Output the [X, Y] coordinate of the center of the cell containing the given text.  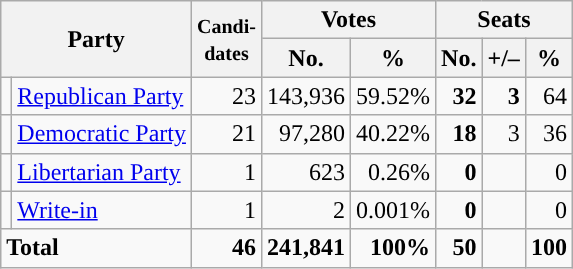
18 [459, 134]
Libertarian Party [102, 172]
23 [226, 96]
97,280 [306, 134]
Party [96, 39]
623 [306, 172]
100% [394, 248]
Seats [504, 20]
21 [226, 134]
Republican Party [102, 96]
+/– [504, 58]
143,936 [306, 96]
0.001% [394, 210]
Candi-dates [226, 39]
Total [96, 248]
241,841 [306, 248]
100 [548, 248]
2 [306, 210]
Write-in [102, 210]
0.26% [394, 172]
50 [459, 248]
46 [226, 248]
Democratic Party [102, 134]
36 [548, 134]
Votes [348, 20]
40.22% [394, 134]
64 [548, 96]
32 [459, 96]
59.52% [394, 96]
